Output the [x, y] coordinate of the center of the cell containing the given text.  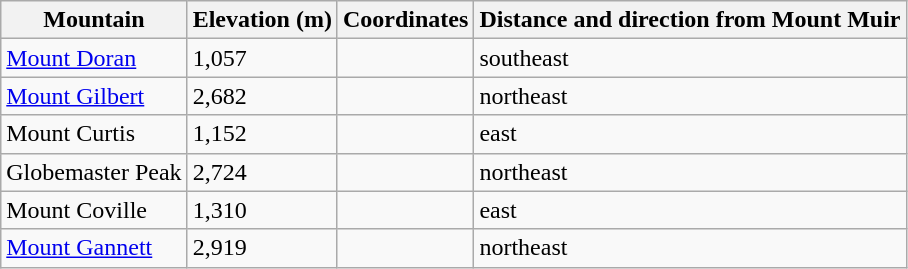
Mount Gilbert [94, 96]
1,057 [262, 58]
Mount Coville [94, 210]
2,919 [262, 248]
southeast [690, 58]
Globemaster Peak [94, 172]
2,682 [262, 96]
1,310 [262, 210]
Distance and direction from Mount Muir [690, 20]
Mountain [94, 20]
Mount Curtis [94, 134]
2,724 [262, 172]
Elevation (m) [262, 20]
Mount Gannett [94, 248]
1,152 [262, 134]
Coordinates [405, 20]
Mount Doran [94, 58]
